Capture the cell that displays the provided text and extract its [x, y] central coordinate. 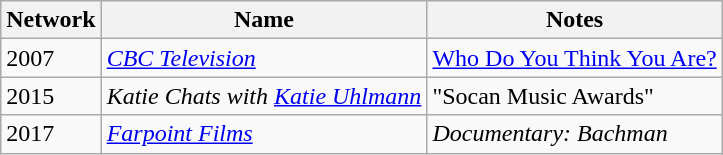
CBC Television [264, 58]
Katie Chats with Katie Uhlmann [264, 96]
2015 [51, 96]
Notes [574, 20]
Farpoint Films [264, 134]
2007 [51, 58]
Network [51, 20]
2017 [51, 134]
Documentary: Bachman [574, 134]
"Socan Music Awards" [574, 96]
Who Do You Think You Are? [574, 58]
Name [264, 20]
